Locate the cell with the specified text and output its (X, Y) center coordinate. 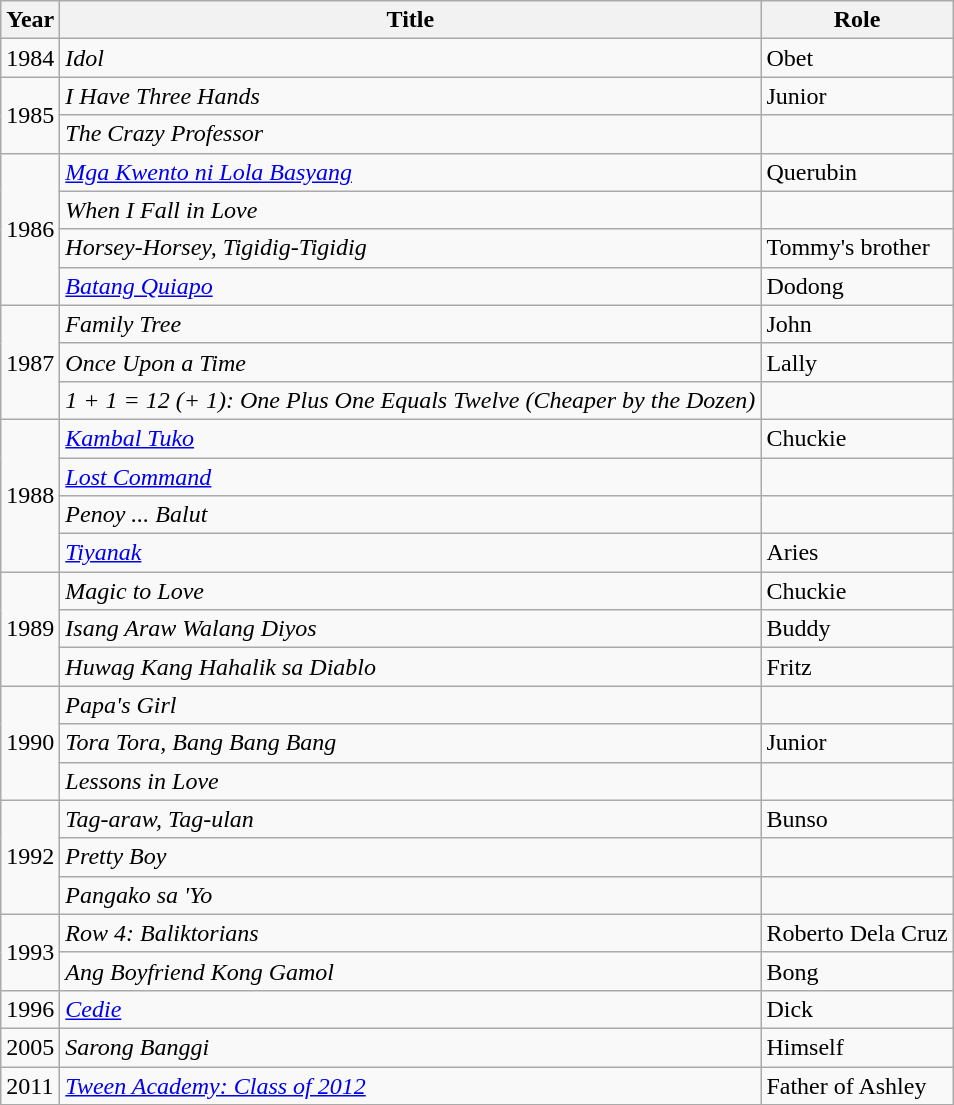
Querubin (857, 172)
Kambal Tuko (410, 438)
I Have Three Hands (410, 96)
Row 4: Baliktorians (410, 933)
1985 (30, 115)
Lessons in Love (410, 781)
1988 (30, 495)
Once Upon a Time (410, 362)
Aries (857, 553)
1987 (30, 362)
Sarong Banggi (410, 1047)
The Crazy Professor (410, 134)
1990 (30, 743)
2011 (30, 1085)
Pretty Boy (410, 857)
When I Fall in Love (410, 210)
Pangako sa 'Yo (410, 895)
Bong (857, 971)
1993 (30, 952)
Roberto Dela Cruz (857, 933)
Tora Tora, Bang Bang Bang (410, 743)
Huwag Kang Hahalik sa Diablo (410, 667)
Obet (857, 58)
Father of Ashley (857, 1085)
Idol (410, 58)
Tiyanak (410, 553)
Tag-araw, Tag-ulan (410, 819)
Penoy ... Balut (410, 515)
Tween Academy: Class of 2012 (410, 1085)
Himself (857, 1047)
Tommy's brother (857, 248)
1989 (30, 629)
Papa's Girl (410, 705)
Bunso (857, 819)
1992 (30, 857)
2005 (30, 1047)
Horsey-Horsey, Tigidig-Tigidig (410, 248)
Mga Kwento ni Lola Basyang (410, 172)
Cedie (410, 1009)
Year (30, 20)
Fritz (857, 667)
Lost Command (410, 477)
Ang Boyfriend Kong Gamol (410, 971)
Buddy (857, 629)
Dodong (857, 286)
Lally (857, 362)
1986 (30, 229)
Magic to Love (410, 591)
Batang Quiapo (410, 286)
1 + 1 = 12 (+ 1): One Plus One Equals Twelve (Cheaper by the Dozen) (410, 400)
Family Tree (410, 324)
Isang Araw Walang Diyos (410, 629)
Dick (857, 1009)
1996 (30, 1009)
John (857, 324)
1984 (30, 58)
Title (410, 20)
Role (857, 20)
